Extract the (x, y) coordinate from the center of the cell holding the provided text.  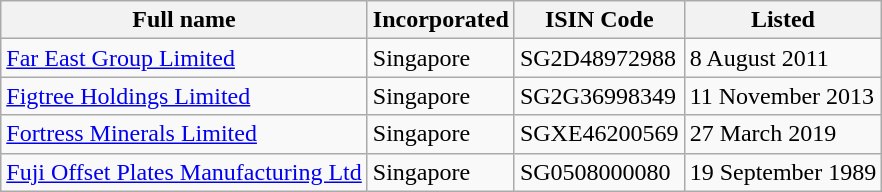
SG2G36998349 (599, 96)
Fortress Minerals Limited (184, 134)
Fuji Offset Plates Manufacturing Ltd (184, 172)
Far East Group Limited (184, 58)
11 November 2013 (783, 96)
19 September 1989 (783, 172)
SG0508000080 (599, 172)
SG2D48972988 (599, 58)
8 August 2011 (783, 58)
Figtree Holdings Limited (184, 96)
Full name (184, 20)
Listed (783, 20)
ISIN Code (599, 20)
Incorporated (440, 20)
27 March 2019 (783, 134)
SGXE46200569 (599, 134)
